Return the (X, Y) coordinate for the center point of the cell that contains the specified text.  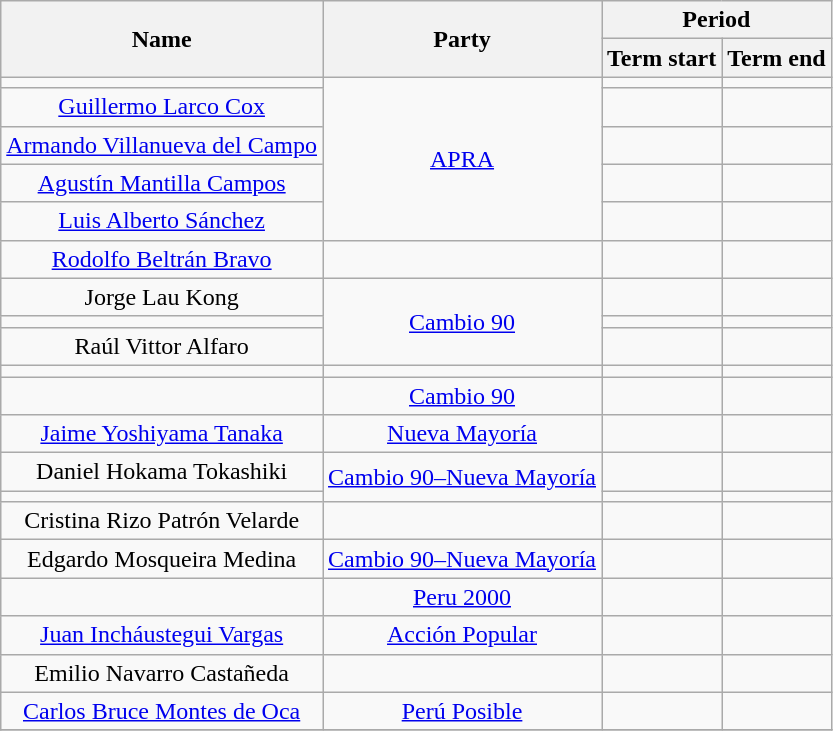
Acción Popular (462, 635)
Term start (662, 58)
Cristina Rizo Patrón Velarde (162, 521)
Emilio Navarro Castañeda (162, 673)
Carlos Bruce Montes de Oca (162, 711)
Jaime Yoshiyama Tanaka (162, 434)
Juan Incháustegui Vargas (162, 635)
Guillermo Larco Cox (162, 107)
APRA (462, 158)
Peru 2000 (462, 597)
Period (717, 20)
Raúl Vittor Alfaro (162, 346)
Rodolfo Beltrán Bravo (162, 259)
Party (462, 39)
Term end (777, 58)
Armando Villanueva del Campo (162, 145)
Jorge Lau Kong (162, 297)
Nueva Mayoría (462, 434)
Name (162, 39)
Agustín Mantilla Campos (162, 183)
Perú Posible (462, 711)
Daniel Hokama Tokashiki (162, 472)
Luis Alberto Sánchez (162, 221)
Edgardo Mosqueira Medina (162, 559)
